Provide the [X, Y] coordinate of the cell's center where the given text is located.  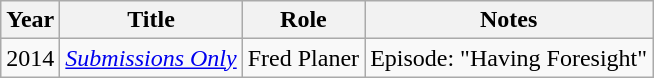
Title [151, 20]
Episode: "Having Foresight" [509, 58]
Year [30, 20]
Submissions Only [151, 58]
Notes [509, 20]
Fred Planer [303, 58]
2014 [30, 58]
Role [303, 20]
